Scan for the cell matching the given text and deliver its (X, Y) coordinate at center. 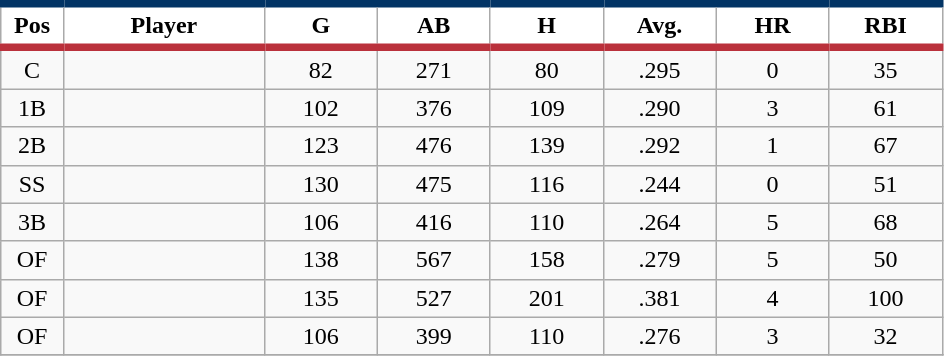
.276 (660, 336)
130 (320, 184)
116 (546, 184)
139 (546, 146)
.381 (660, 298)
2B (32, 146)
102 (320, 108)
51 (886, 184)
Player (164, 26)
RBI (886, 26)
399 (434, 336)
80 (546, 68)
567 (434, 260)
476 (434, 146)
527 (434, 298)
.292 (660, 146)
1B (32, 108)
61 (886, 108)
100 (886, 298)
35 (886, 68)
201 (546, 298)
.290 (660, 108)
Pos (32, 26)
3B (32, 222)
416 (434, 222)
376 (434, 108)
.244 (660, 184)
82 (320, 68)
.295 (660, 68)
1 (772, 146)
SS (32, 184)
.264 (660, 222)
50 (886, 260)
475 (434, 184)
.279 (660, 260)
67 (886, 146)
138 (320, 260)
158 (546, 260)
AB (434, 26)
HR (772, 26)
135 (320, 298)
32 (886, 336)
4 (772, 298)
109 (546, 108)
271 (434, 68)
Avg. (660, 26)
68 (886, 222)
C (32, 68)
H (546, 26)
123 (320, 146)
G (320, 26)
